Provide the (x, y) coordinate of the cell's center where the given text is located.  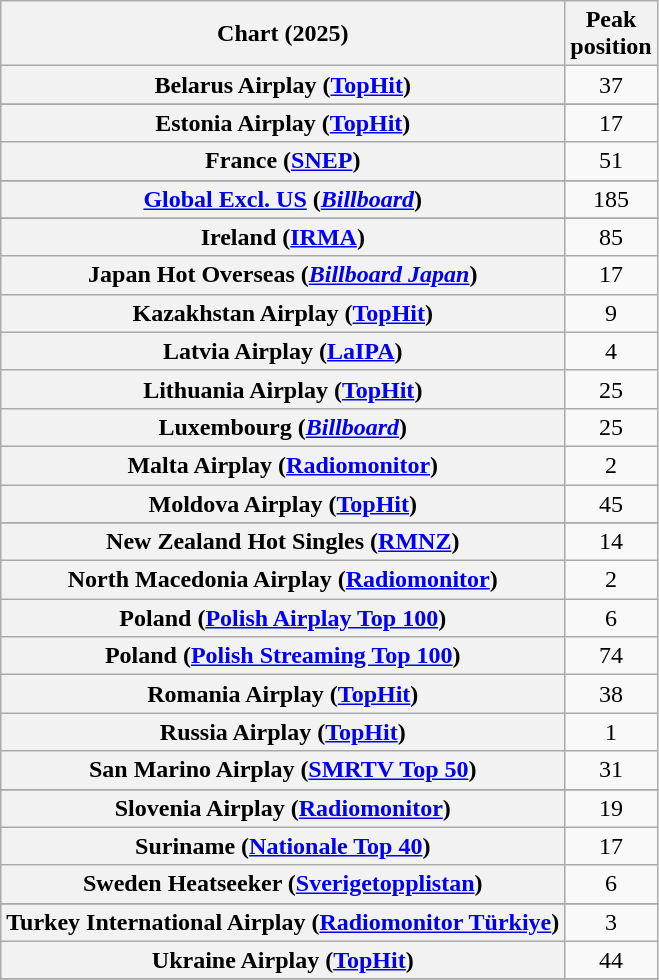
Russia Airplay (TopHit) (283, 732)
France (SNEP) (283, 161)
Global Excl. US (Billboard) (283, 199)
Slovenia Airplay (Radiomonitor) (283, 808)
Romania Airplay (TopHit) (283, 694)
Latvia Airplay (LaIPA) (283, 351)
Luxembourg (Billboard) (283, 427)
Lithuania Airplay (TopHit) (283, 389)
1 (611, 732)
Sweden Heatseeker (Sverigetopplistan) (283, 884)
4 (611, 351)
North Macedonia Airplay (Radiomonitor) (283, 580)
3 (611, 922)
Japan Hot Overseas (Billboard Japan) (283, 275)
Chart (2025) (283, 34)
38 (611, 694)
9 (611, 313)
45 (611, 503)
Estonia Airplay (TopHit) (283, 123)
Moldova Airplay (TopHit) (283, 503)
Kazakhstan Airplay (TopHit) (283, 313)
Peakposition (611, 34)
Ukraine Airplay (TopHit) (283, 960)
New Zealand Hot Singles (RMNZ) (283, 542)
74 (611, 656)
44 (611, 960)
185 (611, 199)
Poland (Polish Streaming Top 100) (283, 656)
14 (611, 542)
Malta Airplay (Radiomonitor) (283, 465)
Poland (Polish Airplay Top 100) (283, 618)
31 (611, 770)
37 (611, 85)
19 (611, 808)
Ireland (IRMA) (283, 237)
85 (611, 237)
Suriname (Nationale Top 40) (283, 846)
51 (611, 161)
San Marino Airplay (SMRTV Top 50) (283, 770)
Belarus Airplay (TopHit) (283, 85)
Turkey International Airplay (Radiomonitor Türkiye) (283, 922)
